Capture the cell that displays the provided text and extract its (x, y) central coordinate. 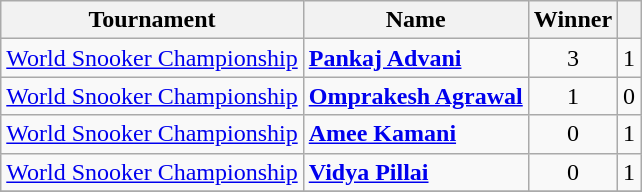
Winner (572, 20)
Omprakesh Agrawal (416, 96)
Name (416, 20)
Tournament (152, 20)
Amee Kamani (416, 134)
Vidya Pillai (416, 172)
3 (572, 58)
Pankaj Advani (416, 58)
